Determine the (X, Y) coordinate at the center of the cell enclosing the given text.  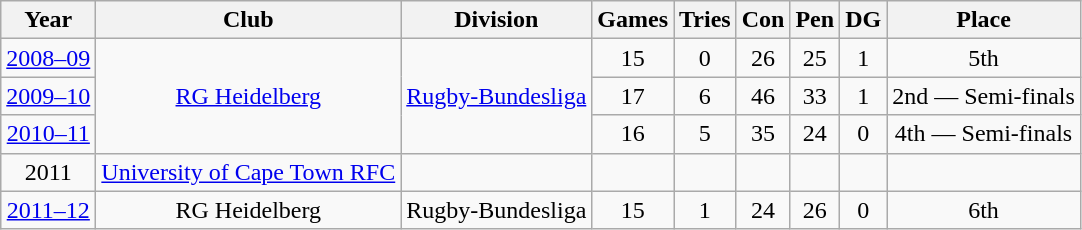
4th — Semi-finals (984, 134)
2008–09 (48, 58)
25 (815, 58)
Games (633, 20)
35 (763, 134)
Con (763, 20)
Pen (815, 20)
17 (633, 96)
33 (815, 96)
Tries (706, 20)
5th (984, 58)
2011–12 (48, 210)
Club (248, 20)
46 (763, 96)
16 (633, 134)
6 (706, 96)
2nd — Semi-finals (984, 96)
DG (864, 20)
Place (984, 20)
Division (496, 20)
2009–10 (48, 96)
2011 (48, 172)
University of Cape Town RFC (248, 172)
Year (48, 20)
5 (706, 134)
6th (984, 210)
2010–11 (48, 134)
